Search for the cell housing the specified text and yield its (X, Y) center coordinate. 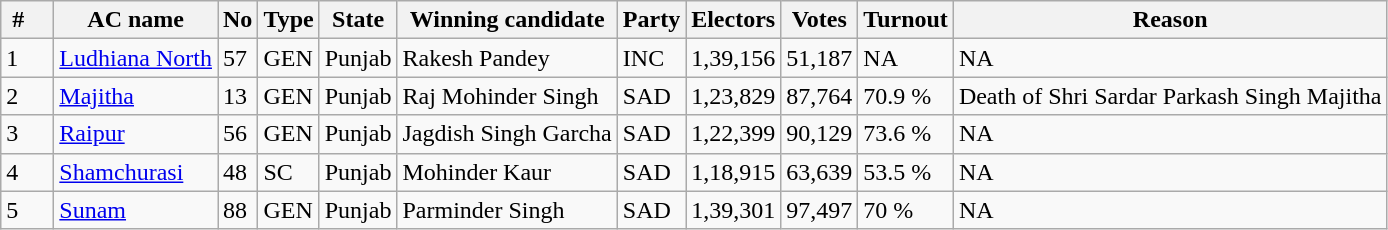
88 (238, 210)
70.9 % (906, 96)
87,764 (820, 96)
INC (651, 58)
Rakesh Pandey (507, 58)
97,497 (820, 210)
57 (238, 58)
73.6 % (906, 134)
Party (651, 20)
13 (238, 96)
1,39,301 (734, 210)
Reason (1170, 20)
48 (238, 172)
56 (238, 134)
Parminder Singh (507, 210)
4 (28, 172)
SC (288, 172)
Type (288, 20)
3 (28, 134)
Mohinder Kaur (507, 172)
70 % (906, 210)
Votes (820, 20)
53.5 % (906, 172)
5 (28, 210)
1,18,915 (734, 172)
Majitha (136, 96)
Winning candidate (507, 20)
Shamchurasi (136, 172)
AC name (136, 20)
1,39,156 (734, 58)
1,23,829 (734, 96)
Electors (734, 20)
State (358, 20)
51,187 (820, 58)
No (238, 20)
Sunam (136, 210)
1,22,399 (734, 134)
Jagdish Singh Garcha (507, 134)
# (28, 20)
63,639 (820, 172)
Raj Mohinder Singh (507, 96)
Death of Shri Sardar Parkash Singh Majitha (1170, 96)
Turnout (906, 20)
2 (28, 96)
Ludhiana North (136, 58)
90,129 (820, 134)
1 (28, 58)
Raipur (136, 134)
